Search for the cell housing the specified text and yield its [x, y] center coordinate. 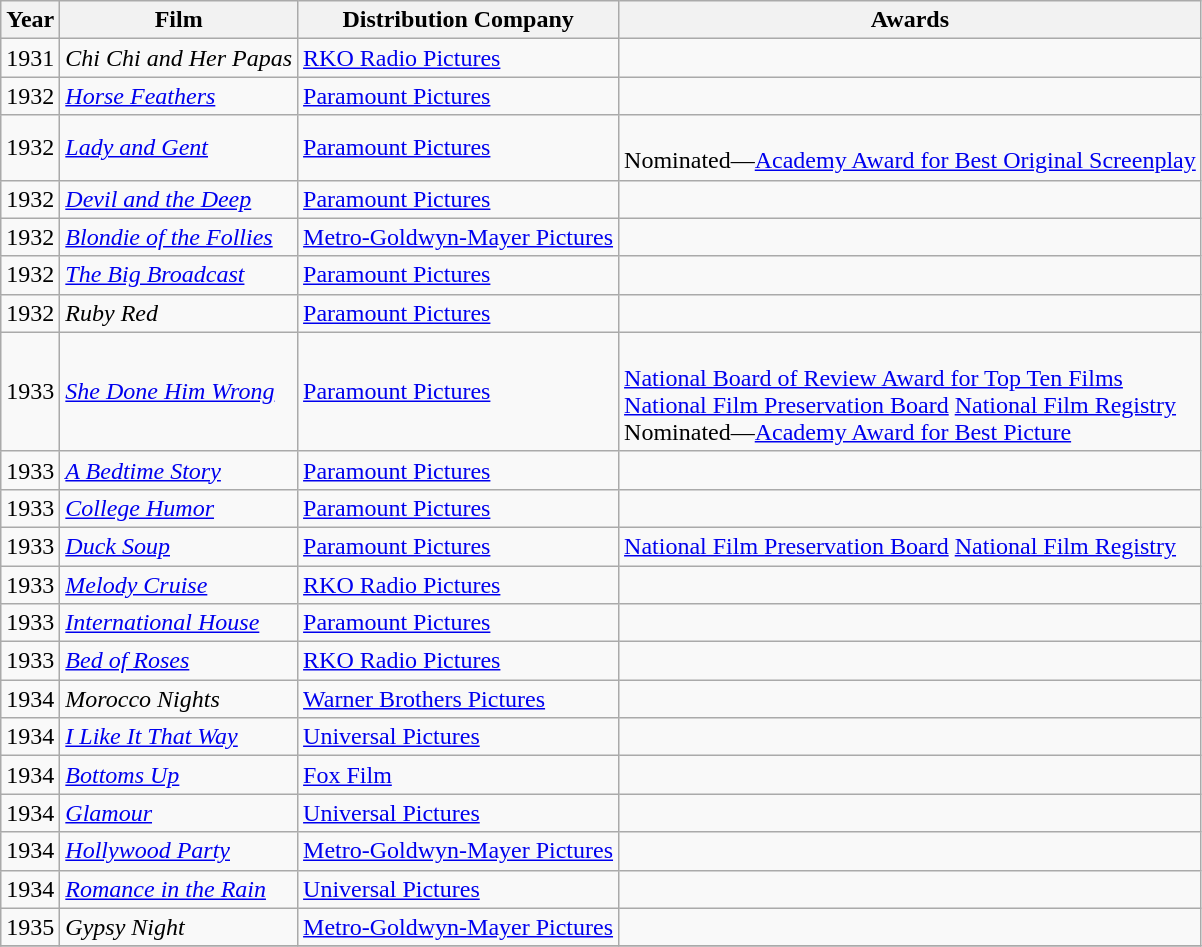
Film [179, 20]
International House [179, 623]
She Done Him Wrong [179, 392]
Nominated—Academy Award for Best Original Screenplay [910, 148]
Glamour [179, 813]
College Humor [179, 508]
Devil and the Deep [179, 199]
Awards [910, 20]
Blondie of the Follies [179, 237]
Hollywood Party [179, 851]
Ruby Red [179, 313]
National Film Preservation Board National Film Registry [910, 546]
1931 [30, 58]
Warner Brothers Pictures [458, 699]
Bed of Roses [179, 661]
Lady and Gent [179, 148]
Romance in the Rain [179, 889]
Horse Feathers [179, 96]
National Board of Review Award for Top Ten Films National Film Preservation Board National Film Registry Nominated—Academy Award for Best Picture [910, 392]
I Like It That Way [179, 737]
Duck Soup [179, 546]
1935 [30, 927]
Bottoms Up [179, 775]
Gypsy Night [179, 927]
Year [30, 20]
Morocco Nights [179, 699]
The Big Broadcast [179, 275]
Distribution Company [458, 20]
Melody Cruise [179, 585]
A Bedtime Story [179, 470]
Chi Chi and Her Papas [179, 58]
Fox Film [458, 775]
